Extract the (X, Y) coordinate from the center of the cell holding the provided text.  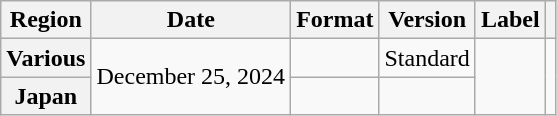
Format (335, 20)
Various (46, 58)
Japan (46, 96)
Label (510, 20)
Standard (427, 58)
Region (46, 20)
Version (427, 20)
December 25, 2024 (191, 77)
Date (191, 20)
